Return the (x, y) coordinate for the center point of the cell that contains the specified text.  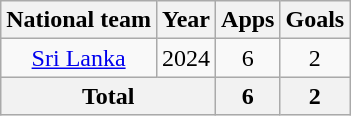
Goals (315, 20)
Year (186, 20)
Apps (248, 20)
Sri Lanka (79, 58)
2024 (186, 58)
National team (79, 20)
Total (108, 96)
